Return [X, Y] of the center of cell containing provided text 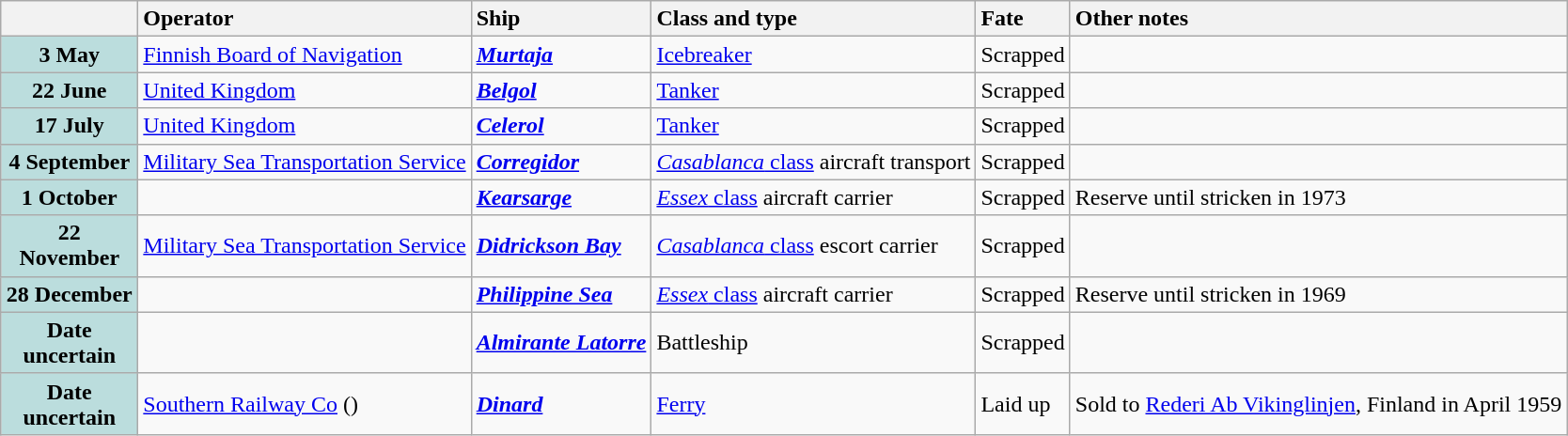
Other notes [1318, 19]
Belgol [561, 90]
Kearsarge [561, 197]
Casablanca class aircraft transport [814, 162]
Sold to Rederi Ab Vikinglinjen, Finland in April 1959 [1318, 404]
Southern Railway Co () [305, 404]
Operator [305, 19]
Corregidor [561, 162]
Reserve until stricken in 1969 [1318, 294]
Icebreaker [814, 54]
Didrickson Bay [561, 246]
Laid up [1023, 404]
Murtaja [561, 54]
Ship [561, 19]
Almirante Latorre [561, 342]
17 July [70, 126]
Casablanca class escort carrier [814, 246]
Ferry [814, 404]
Celerol [561, 126]
Fate [1023, 19]
3 May [70, 54]
Philippine Sea [561, 294]
Reserve until stricken in 1973 [1318, 197]
28 December [70, 294]
Battleship [814, 342]
4 September [70, 162]
22 June [70, 90]
Finnish Board of Navigation [305, 54]
Dinard [561, 404]
1 October [70, 197]
Class and type [814, 19]
22 November [70, 246]
